Locate the cell with the specified text and output its (X, Y) center coordinate. 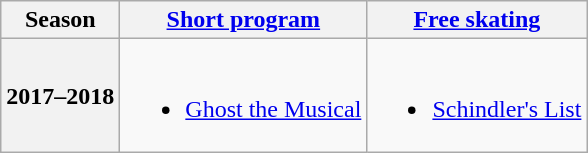
Ghost the Musical (244, 96)
Free skating (477, 20)
2017–2018 (60, 96)
Short program (244, 20)
Schindler's List (477, 96)
Season (60, 20)
